Search for the cell housing the specified text and yield its [x, y] center coordinate. 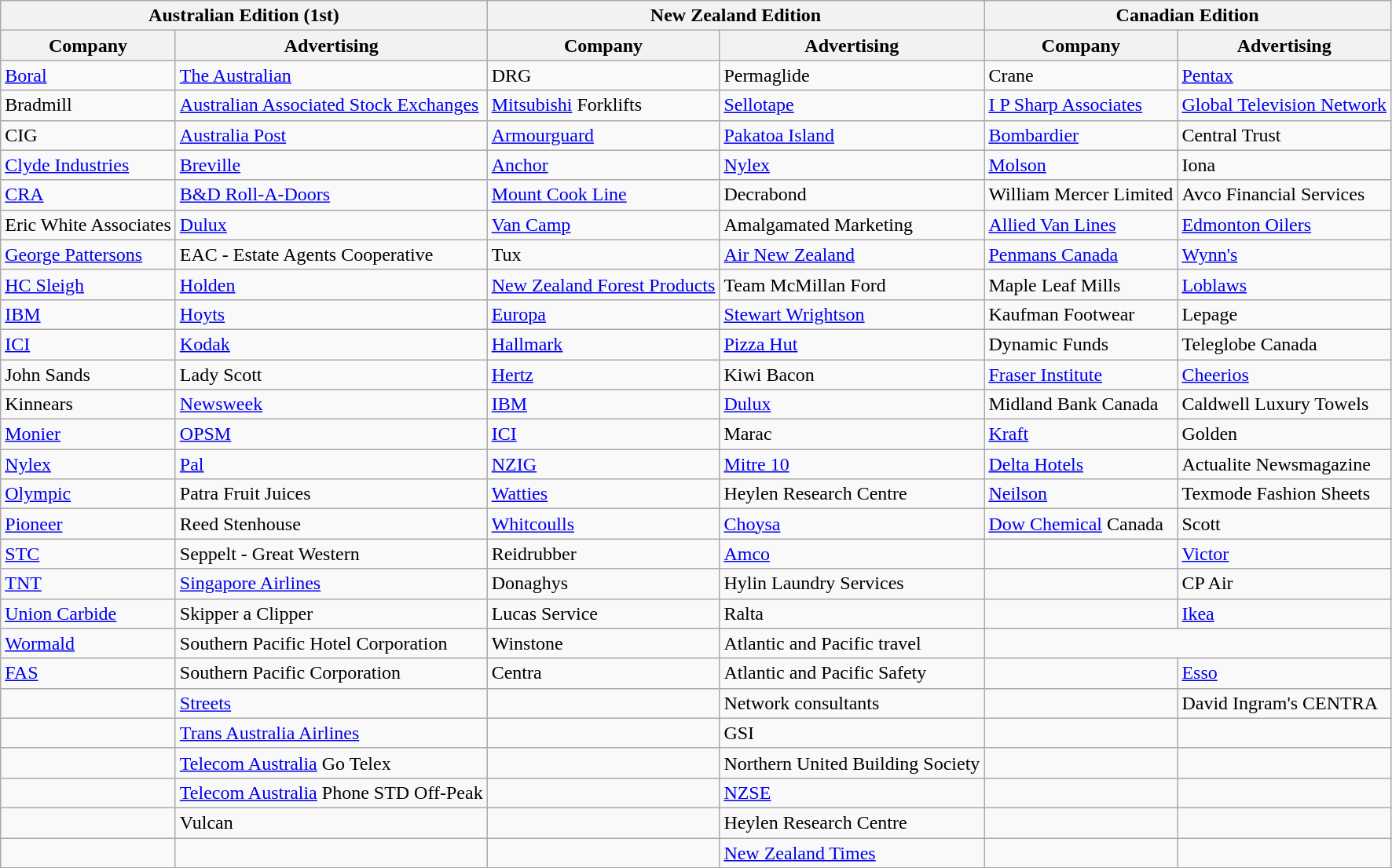
Telecom Australia Phone STD Off-Peak [332, 793]
Australian Associated Stock Exchanges [332, 105]
Ralta [852, 613]
Kodak [332, 344]
Sellotape [852, 105]
DRG [603, 75]
Mitsubishi Forklifts [603, 105]
Hoyts [332, 314]
Southern Pacific Hotel Corporation [332, 643]
Eric White Associates [88, 225]
CP Air [1284, 584]
Lucas Service [603, 613]
Network consultants [852, 703]
Reed Stenhouse [332, 524]
Penmans Canada [1081, 255]
Telecom Australia Go Telex [332, 763]
Tux [603, 255]
Edmonton Oilers [1284, 225]
Union Carbide [88, 613]
Boral [88, 75]
Pakatoa Island [852, 135]
Hylin Laundry Services [852, 584]
George Pattersons [88, 255]
Delta Hotels [1081, 464]
Centra [603, 673]
William Mercer Limited [1081, 195]
CIG [88, 135]
Reidrubber [603, 554]
Actualite Newsmagazine [1284, 464]
I P Sharp Associates [1081, 105]
OPSM [332, 434]
Team McMillan Ford [852, 284]
EAC - Estate Agents Cooperative [332, 255]
Canadian Edition [1188, 16]
Iona [1284, 165]
Marac [852, 434]
Permaglide [852, 75]
Kaufman Footwear [1081, 314]
Caldwell Luxury Towels [1284, 405]
TNT [88, 584]
Decrabond [852, 195]
Pizza Hut [852, 344]
Watties [603, 494]
Choysa [852, 524]
Victor [1284, 554]
Avco Financial Services [1284, 195]
Golden [1284, 434]
Teleglobe Canada [1284, 344]
Breville [332, 165]
GSI [852, 733]
Seppelt - Great Western [332, 554]
Dow Chemical Canada [1081, 524]
Bradmill [88, 105]
Scott [1284, 524]
Van Camp [603, 225]
Stewart Wrightson [852, 314]
Patra Fruit Juices [332, 494]
Pioneer [88, 524]
Molson [1081, 165]
Holden [332, 284]
Atlantic and Pacific travel [852, 643]
Monier [88, 434]
Atlantic and Pacific Safety [852, 673]
Lepage [1284, 314]
Pentax [1284, 75]
B&D Roll-A-Doors [332, 195]
Europa [603, 314]
Maple Leaf Mills [1081, 284]
John Sands [88, 375]
Olympic [88, 494]
Singapore Airlines [332, 584]
Clyde Industries [88, 165]
Trans Australia Airlines [332, 733]
Amalgamated Marketing [852, 225]
Central Trust [1284, 135]
Armourguard [603, 135]
Neilson [1081, 494]
Donaghys [603, 584]
Hallmark [603, 344]
Skipper a Clipper [332, 613]
STC [88, 554]
The Australian [332, 75]
HC Sleigh [88, 284]
New Zealand Edition [735, 16]
Whitcoulls [603, 524]
David Ingram's CENTRA [1284, 703]
Amco [852, 554]
Fraser Institute [1081, 375]
Streets [332, 703]
Mount Cook Line [603, 195]
CRA [88, 195]
Texmode Fashion Sheets [1284, 494]
Esso [1284, 673]
Northern United Building Society [852, 763]
FAS [88, 673]
Southern Pacific Corporation [332, 673]
Dynamic Funds [1081, 344]
NZSE [852, 793]
Winstone [603, 643]
Cheerios [1284, 375]
Loblaws [1284, 284]
Newsweek [332, 405]
Allied Van Lines [1081, 225]
Australia Post [332, 135]
Mitre 10 [852, 464]
NZIG [603, 464]
Air New Zealand [852, 255]
Vulcan [332, 822]
Pal [332, 464]
Global Television Network [1284, 105]
Bombardier [1081, 135]
New Zealand Forest Products [603, 284]
Crane [1081, 75]
Australian Edition (1st) [244, 16]
Kraft [1081, 434]
New Zealand Times [852, 852]
Ikea [1284, 613]
Wormald [88, 643]
Lady Scott [332, 375]
Hertz [603, 375]
Midland Bank Canada [1081, 405]
Wynn's [1284, 255]
Kinnears [88, 405]
Kiwi Bacon [852, 375]
Anchor [603, 165]
